Detect which cell encompasses the target text, then output its [X, Y] center coordinate. 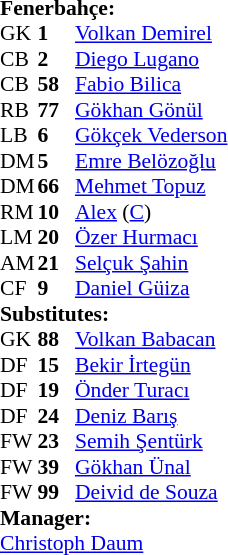
Özer Hurmacı [151, 237]
Selçuk Şahin [151, 263]
Mehmet Topuz [151, 187]
AM [19, 263]
RM [19, 212]
Gökhan Gönül [151, 110]
99 [57, 493]
6 [57, 135]
LB [19, 135]
88 [57, 339]
LM [19, 237]
Daniel Güiza [151, 289]
Deniz Barış [151, 416]
2 [57, 59]
10 [57, 212]
Volkan Demirel [151, 33]
58 [57, 85]
Substitutes: [114, 314]
Diego Lugano [151, 59]
Alex (C) [151, 212]
Volkan Babacan [151, 339]
23 [57, 441]
Gökçek Vederson [151, 135]
Emre Belözoğlu [151, 161]
15 [57, 365]
Manager: [114, 518]
RB [19, 110]
1 [57, 33]
39 [57, 467]
Deivid de Souza [151, 493]
5 [57, 161]
9 [57, 289]
21 [57, 263]
Bekir İrtegün [151, 365]
19 [57, 391]
Önder Turacı [151, 391]
20 [57, 237]
Gökhan Ünal [151, 467]
77 [57, 110]
CF [19, 289]
24 [57, 416]
Fabio Bilica [151, 85]
Semih Şentürk [151, 441]
66 [57, 187]
